Extract the [x, y] coordinate from the center of the cell holding the provided text.  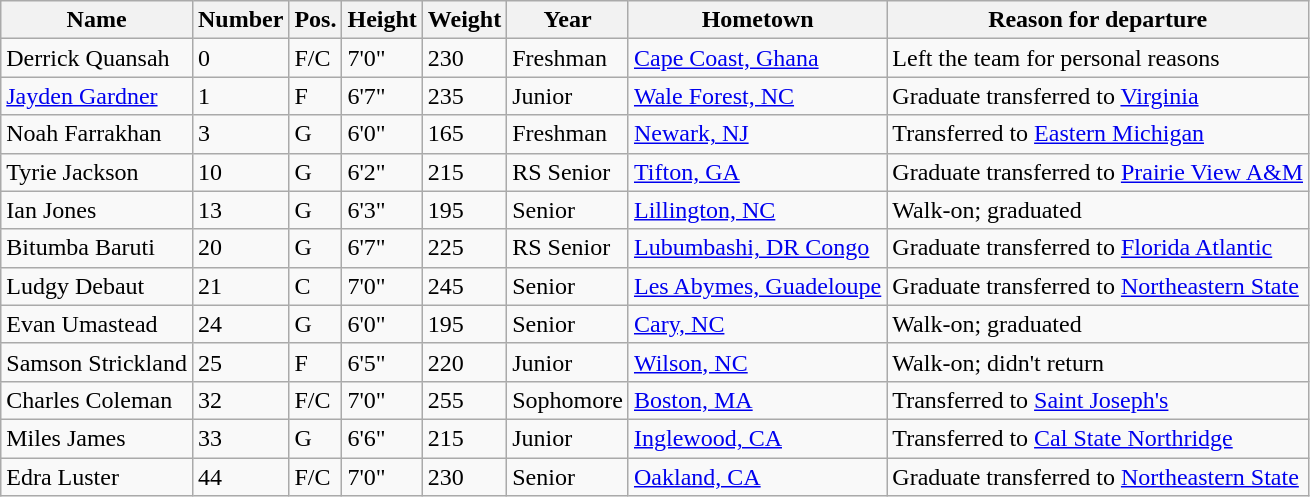
Height [382, 20]
Wale Forest, NC [757, 96]
32 [240, 400]
Graduate transferred to Prairie View A&M [1098, 172]
235 [464, 96]
24 [240, 324]
Ian Jones [97, 210]
10 [240, 172]
Hometown [757, 20]
225 [464, 248]
Wilson, NC [757, 362]
Jayden Gardner [97, 96]
Oakland, CA [757, 477]
Tyrie Jackson [97, 172]
Lillington, NC [757, 210]
0 [240, 58]
Newark, NJ [757, 134]
6'3" [382, 210]
6'6" [382, 438]
Walk-on; didn't return [1098, 362]
C [316, 286]
6'5" [382, 362]
Samson Strickland [97, 362]
Evan Umastead [97, 324]
Weight [464, 20]
Ludgy Debaut [97, 286]
Number [240, 20]
Transferred to Eastern Michigan [1098, 134]
Inglewood, CA [757, 438]
Sophomore [568, 400]
21 [240, 286]
Tifton, GA [757, 172]
245 [464, 286]
255 [464, 400]
Lubumbashi, DR Congo [757, 248]
220 [464, 362]
Left the team for personal reasons [1098, 58]
165 [464, 134]
Charles Coleman [97, 400]
Reason for departure [1098, 20]
33 [240, 438]
Name [97, 20]
Transferred to Saint Joseph's [1098, 400]
Year [568, 20]
20 [240, 248]
Cape Coast, Ghana [757, 58]
13 [240, 210]
Graduate transferred to Florida Atlantic [1098, 248]
Transferred to Cal State Northridge [1098, 438]
Boston, MA [757, 400]
3 [240, 134]
Graduate transferred to Virginia [1098, 96]
44 [240, 477]
Les Abymes, Guadeloupe [757, 286]
Pos. [316, 20]
25 [240, 362]
Cary, NC [757, 324]
Edra Luster [97, 477]
Noah Farrakhan [97, 134]
6'2" [382, 172]
1 [240, 96]
Miles James [97, 438]
Derrick Quansah [97, 58]
Bitumba Baruti [97, 248]
